Detect which cell encompasses the target text, then output its [X, Y] center coordinate. 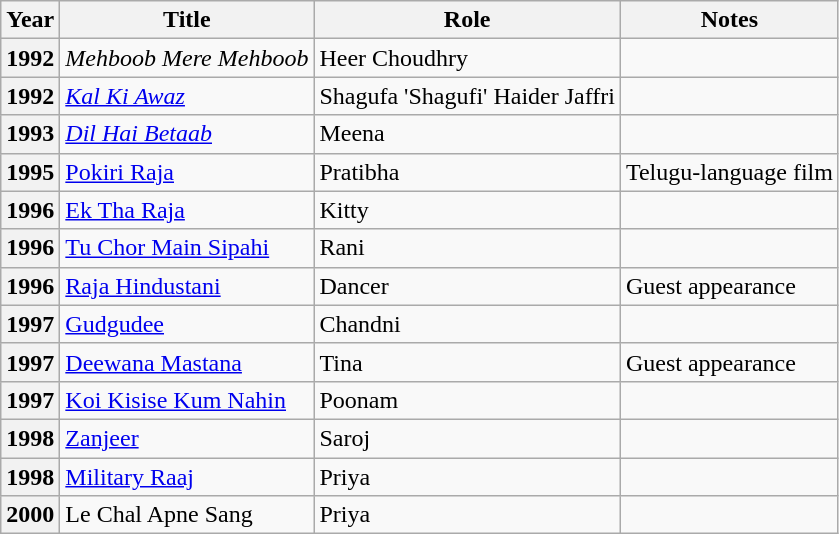
1995 [30, 172]
Saroj [468, 438]
Notes [729, 20]
Deewana Mastana [187, 362]
Role [468, 20]
Poonam [468, 400]
Gudgudee [187, 324]
Mehboob Mere Mehboob [187, 58]
Ek Tha Raja [187, 210]
Pratibha [468, 172]
Shagufa 'Shagufi' Haider Jaffri [468, 96]
2000 [30, 515]
Meena [468, 134]
Dil Hai Betaab [187, 134]
Tina [468, 362]
Tu Chor Main Sipahi [187, 248]
Telugu-language film [729, 172]
Raja Hindustani [187, 286]
Pokiri Raja [187, 172]
Title [187, 20]
Le Chal Apne Sang [187, 515]
Military Raaj [187, 477]
Heer Choudhry [468, 58]
Dancer [468, 286]
Year [30, 20]
Koi Kisise Kum Nahin [187, 400]
Chandni [468, 324]
Kitty [468, 210]
Rani [468, 248]
Kal Ki Awaz [187, 96]
1993 [30, 134]
Zanjeer [187, 438]
